Return (X, Y) of the center of cell containing provided text 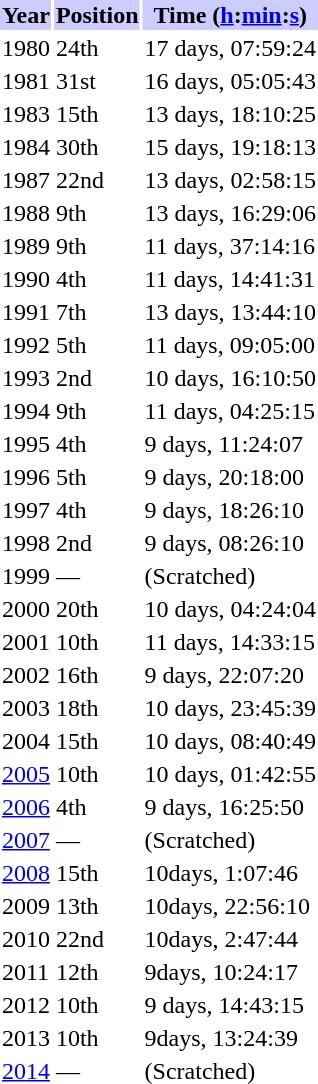
2013 (26, 1038)
2010 (26, 939)
2004 (26, 741)
10 days, 04:24:04 (230, 609)
13 days, 18:10:25 (230, 114)
1989 (26, 246)
11 days, 04:25:15 (230, 411)
10 days, 23:45:39 (230, 708)
1984 (26, 147)
1999 (26, 576)
10 days, 16:10:50 (230, 378)
16 days, 05:05:43 (230, 81)
1993 (26, 378)
20th (97, 609)
9 days, 18:26:10 (230, 510)
13th (97, 906)
2001 (26, 642)
10days, 22:56:10 (230, 906)
16th (97, 675)
2003 (26, 708)
13 days, 13:44:10 (230, 312)
1998 (26, 543)
11 days, 14:33:15 (230, 642)
1983 (26, 114)
9 days, 22:07:20 (230, 675)
13 days, 16:29:06 (230, 213)
10 days, 08:40:49 (230, 741)
30th (97, 147)
Position (97, 15)
17 days, 07:59:24 (230, 48)
11 days, 14:41:31 (230, 279)
2009 (26, 906)
13 days, 02:58:15 (230, 180)
1997 (26, 510)
9 days, 08:26:10 (230, 543)
9 days, 20:18:00 (230, 477)
15 days, 19:18:13 (230, 147)
10days, 1:07:46 (230, 873)
9 days, 14:43:15 (230, 1005)
Time (h:min:s) (230, 15)
1995 (26, 444)
1981 (26, 81)
1990 (26, 279)
1987 (26, 180)
1980 (26, 48)
11 days, 37:14:16 (230, 246)
31st (97, 81)
2000 (26, 609)
10 days, 01:42:55 (230, 774)
1994 (26, 411)
1992 (26, 345)
1996 (26, 477)
2002 (26, 675)
10days, 2:47:44 (230, 939)
2008 (26, 873)
1991 (26, 312)
2011 (26, 972)
9 days, 11:24:07 (230, 444)
11 days, 09:05:00 (230, 345)
2005 (26, 774)
9days, 10:24:17 (230, 972)
12th (97, 972)
2006 (26, 807)
2007 (26, 840)
1988 (26, 213)
9 days, 16:25:50 (230, 807)
Year (26, 15)
24th (97, 48)
7th (97, 312)
2012 (26, 1005)
18th (97, 708)
9days, 13:24:39 (230, 1038)
